Pinpoint the cell where the given text exists, returning its (x, y) midpoint coordinate. 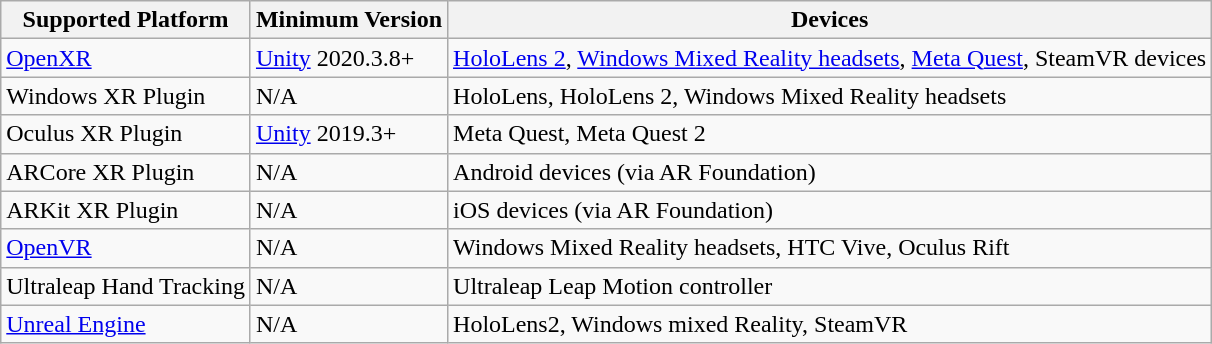
HoloLens 2, Windows Mixed Reality headsets, Meta Quest, SteamVR devices (830, 58)
HoloLens, HoloLens 2, Windows Mixed Reality headsets (830, 96)
Devices (830, 20)
Unity 2020.3.8+ (348, 58)
Windows XR Plugin (126, 96)
iOS devices (via AR Foundation) (830, 210)
OpenVR (126, 248)
Windows Mixed Reality headsets, HTC Vive, Oculus Rift (830, 248)
Oculus XR Plugin (126, 134)
Ultraleap Leap Motion controller (830, 286)
Supported Platform (126, 20)
Unity 2019.3+ (348, 134)
Android devices (via AR Foundation) (830, 172)
Meta Quest, Meta Quest 2 (830, 134)
Minimum Version (348, 20)
HoloLens2, Windows mixed Reality, SteamVR (830, 324)
OpenXR (126, 58)
ARCore XR Plugin (126, 172)
Unreal Engine (126, 324)
ARKit XR Plugin (126, 210)
Ultraleap Hand Tracking (126, 286)
